Return the [x, y] coordinate for the center point of the cell that contains the specified text.  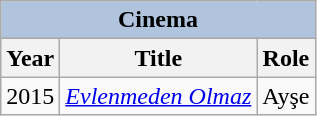
Title [158, 58]
Ayşe [286, 96]
Role [286, 58]
2015 [30, 96]
Evlenmeden Olmaz [158, 96]
Cinema [158, 20]
Year [30, 58]
